Extract the (X, Y) coordinate from the center of the cell holding the provided text.  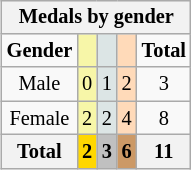
4 (127, 118)
0 (87, 84)
Gender (40, 51)
8 (164, 118)
Male (40, 84)
11 (164, 152)
6 (127, 152)
Medals by gender (96, 17)
Female (40, 118)
1 (107, 84)
